For the text-containing cell, return its midpoint in [X, Y] coordinate format. 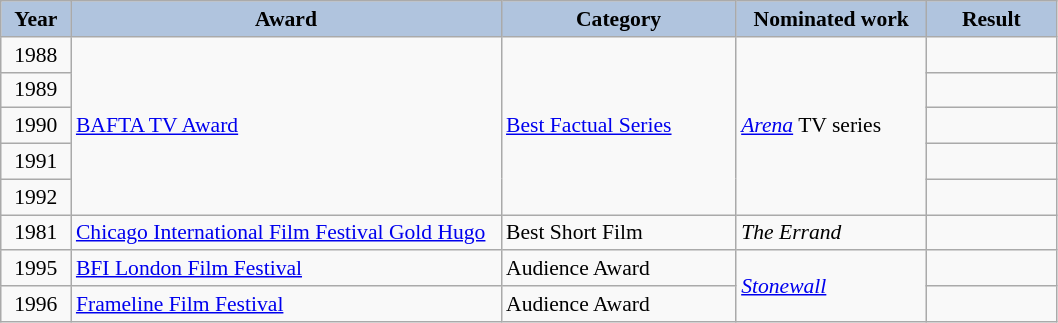
Frameline Film Festival [286, 304]
1991 [36, 162]
1995 [36, 269]
BFI London Film Festival [286, 269]
Stonewall [831, 286]
1981 [36, 233]
Chicago International Film Festival Gold Hugo [286, 233]
BAFTA TV Award [286, 126]
Best Factual Series [618, 126]
1996 [36, 304]
1992 [36, 197]
The Errand [831, 233]
Year [36, 19]
1988 [36, 55]
1989 [36, 90]
1990 [36, 126]
Category [618, 19]
Arena TV series [831, 126]
Best Short Film [618, 233]
Nominated work [831, 19]
Result [991, 19]
Award [286, 19]
